Locate the cell with the specified text and output its (X, Y) center coordinate. 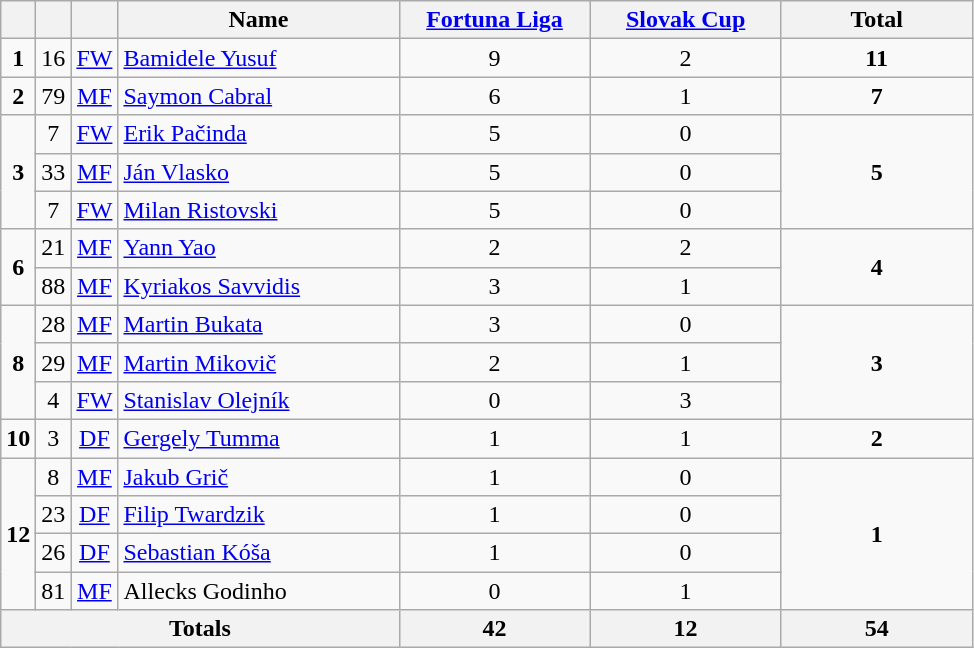
16 (54, 58)
Bamidele Yusuf (258, 58)
54 (876, 629)
Fortuna Liga (494, 20)
42 (494, 629)
33 (54, 172)
81 (54, 591)
29 (54, 362)
Yann Yao (258, 248)
Totals (200, 629)
9 (494, 58)
Martin Bukata (258, 324)
Erik Pačinda (258, 134)
10 (18, 438)
Allecks Godinho (258, 591)
Gergely Tumma (258, 438)
Ján Vlasko (258, 172)
28 (54, 324)
Jakub Grič (258, 477)
Slovak Cup (686, 20)
Martin Mikovič (258, 362)
Total (876, 20)
79 (54, 96)
11 (876, 58)
Kyriakos Savvidis (258, 286)
Stanislav Olejník (258, 400)
23 (54, 515)
Milan Ristovski (258, 210)
Saymon Cabral (258, 96)
Sebastian Kóša (258, 553)
Filip Twardzik (258, 515)
26 (54, 553)
88 (54, 286)
Name (258, 20)
21 (54, 248)
